Identify which cell holds the provided text, then report its [X, Y] central coordinate. 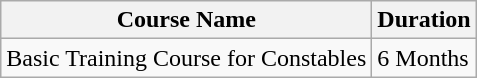
Basic Training Course for Constables [186, 58]
6 Months [424, 58]
Course Name [186, 20]
Duration [424, 20]
